Detect which cell encompasses the target text, then output its (X, Y) center coordinate. 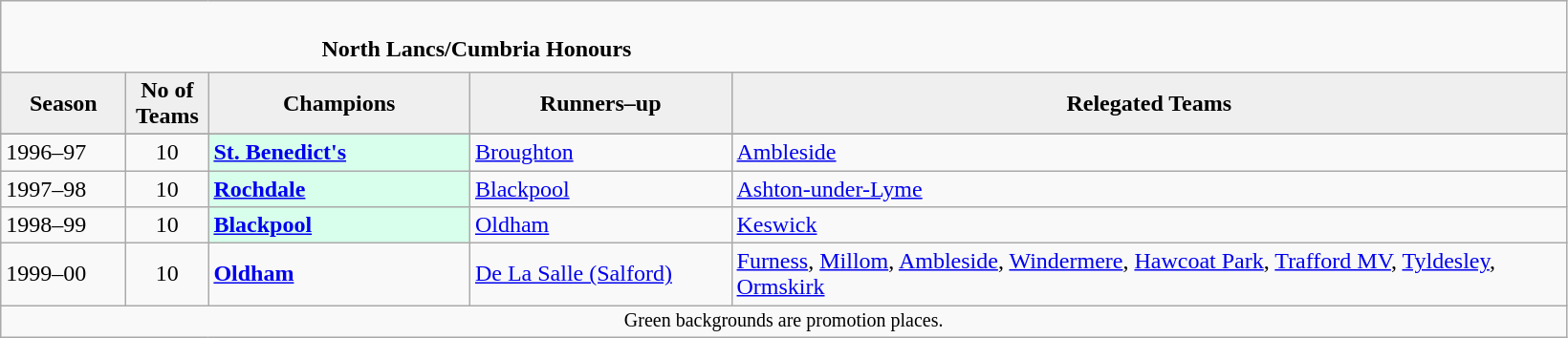
1998–99 (63, 225)
St. Benedict's (339, 152)
1996–97 (63, 152)
Season (63, 103)
De La Salle (Salford) (600, 275)
Rochdale (339, 188)
Champions (339, 103)
No of Teams (167, 103)
1999–00 (63, 275)
Green backgrounds are promotion places. (784, 321)
Ambleside (1149, 152)
1997–98 (63, 188)
Furness, Millom, Ambleside, Windermere, Hawcoat Park, Trafford MV, Tyldesley, Ormskirk (1149, 275)
Relegated Teams (1149, 103)
Ashton-under-Lyme (1149, 188)
Runners–up (600, 103)
Broughton (600, 152)
Keswick (1149, 225)
